Provide the [X, Y] coordinate of the cell's center where the given text is located.  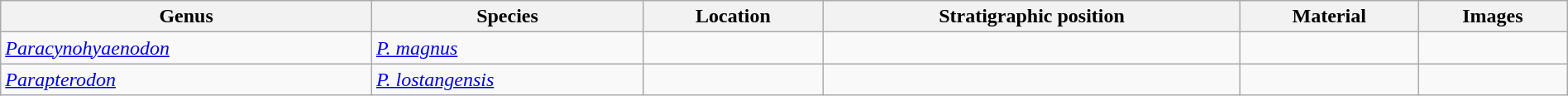
Images [1494, 17]
Genus [187, 17]
P. magnus [507, 48]
Parapterodon [187, 79]
Material [1330, 17]
Location [734, 17]
Paracynohyaenodon [187, 48]
P. lostangensis [507, 79]
Species [507, 17]
Stratigraphic position [1032, 17]
